Search for the cell housing the specified text and yield its (X, Y) center coordinate. 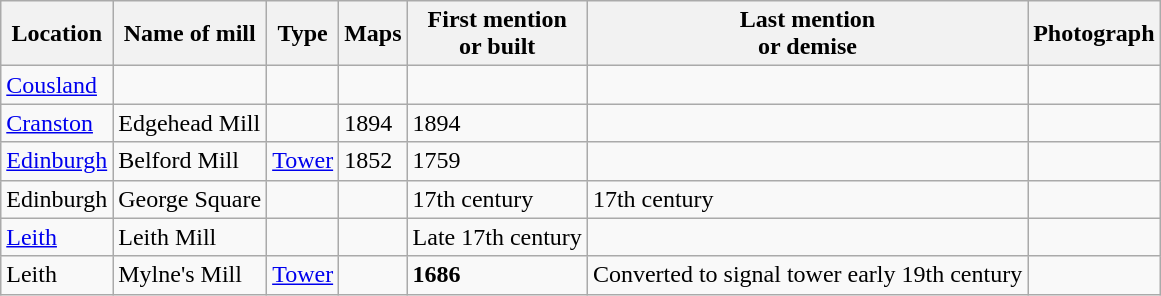
1686 (497, 275)
Late 17th century (497, 237)
Cousland (57, 85)
1759 (497, 161)
Edgehead Mill (190, 123)
Leith Mill (190, 237)
1852 (373, 161)
First mentionor built (497, 34)
Belford Mill (190, 161)
George Square (190, 199)
Converted to signal tower early 19th century (807, 275)
Location (57, 34)
Last mention or demise (807, 34)
Maps (373, 34)
Name of mill (190, 34)
Photograph (1094, 34)
Type (303, 34)
Mylne's Mill (190, 275)
Cranston (57, 123)
